Locate the cell with the specified text and output its [x, y] center coordinate. 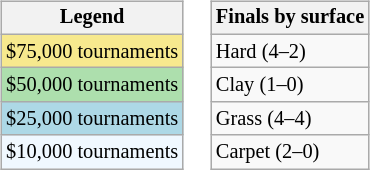
Clay (1–0) [290, 85]
Finals by surface [290, 18]
Grass (4–4) [290, 119]
Hard (4–2) [290, 51]
Legend [92, 18]
Carpet (2–0) [290, 152]
$50,000 tournaments [92, 85]
$75,000 tournaments [92, 51]
$10,000 tournaments [92, 152]
$25,000 tournaments [92, 119]
